Pinpoint the cell where the given text exists, returning its [x, y] midpoint coordinate. 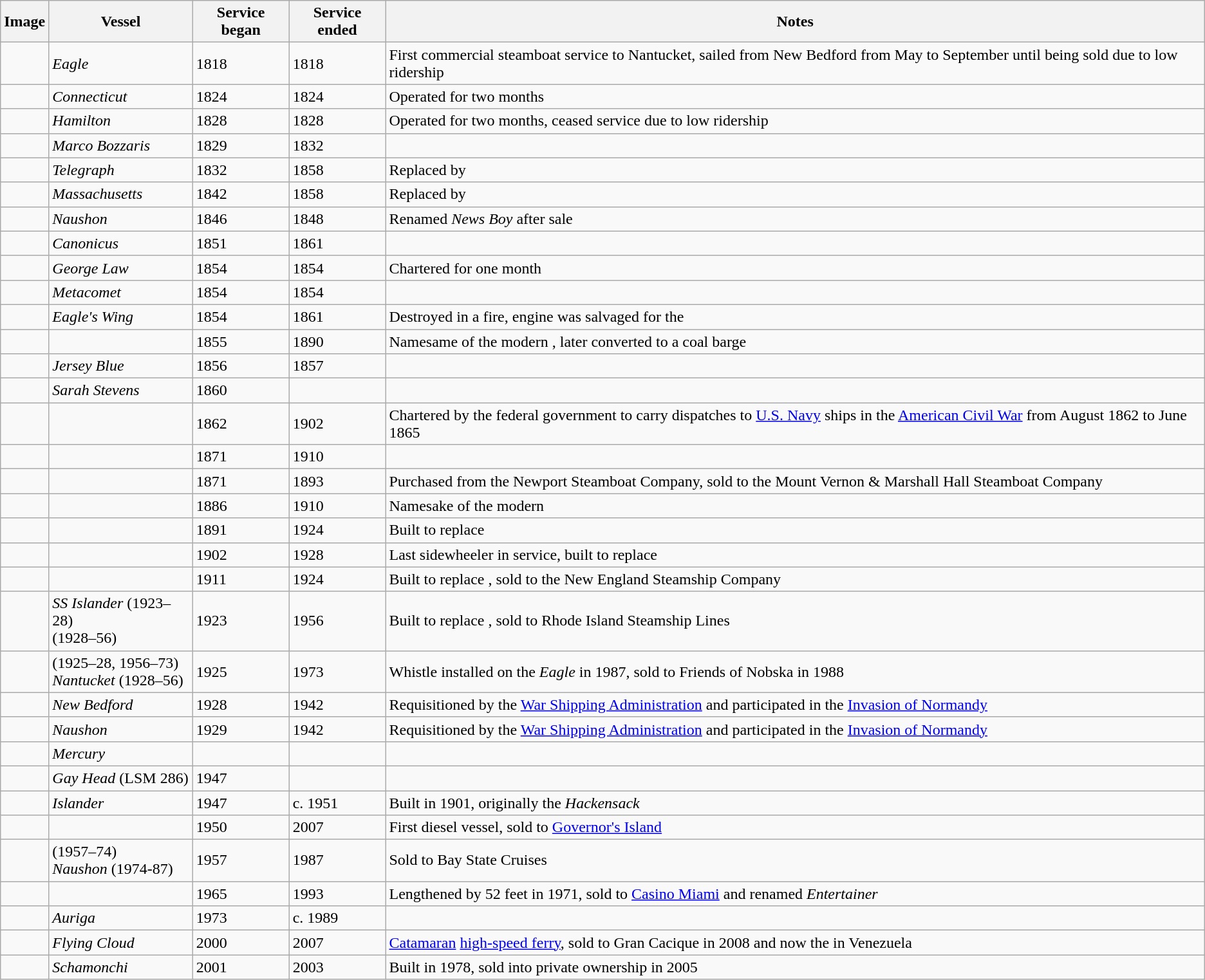
(1957–74)Naushon (1974-87) [121, 861]
1829 [241, 145]
Chartered by the federal government to carry dispatches to U.S. Navy ships in the American Civil War from August 1862 to June 1865 [795, 423]
2001 [241, 967]
Sold to Bay State Cruises [795, 861]
1929 [241, 729]
1848 [337, 219]
1891 [241, 530]
Marco Bozzaris [121, 145]
Image [24, 22]
2003 [337, 967]
1965 [241, 894]
1890 [337, 342]
Namesake of the modern [795, 506]
Operated for two months, ceased service due to low ridership [795, 121]
Operated for two months [795, 97]
Namesame of the modern , later converted to a coal barge [795, 342]
SS Islander (1923–28) (1928–56) [121, 621]
1856 [241, 366]
Massachusetts [121, 194]
Metacomet [121, 292]
1846 [241, 219]
2000 [241, 943]
Built in 1978, sold into private ownership in 2005 [795, 967]
1923 [241, 621]
Built to replace [795, 530]
Service ended [337, 22]
1956 [337, 621]
1993 [337, 894]
Service began [241, 22]
Notes [795, 22]
Eagle [121, 63]
Destroyed in a fire, engine was salvaged for the [795, 317]
1862 [241, 423]
Gay Head (LSM 286) [121, 778]
1925 [241, 672]
Sarah Stevens [121, 391]
1911 [241, 579]
1842 [241, 194]
Eagle's Wing [121, 317]
1950 [241, 827]
Canonicus [121, 243]
Renamed News Boy after sale [795, 219]
Purchased from the Newport Steamboat Company, sold to the Mount Vernon & Marshall Hall Steamboat Company [795, 481]
Auriga [121, 918]
1857 [337, 366]
Built to replace , sold to Rhode Island Steamship Lines [795, 621]
1855 [241, 342]
George Law [121, 268]
Islander [121, 802]
1893 [337, 481]
Hamilton [121, 121]
Whistle installed on the Eagle in 1987, sold to Friends of Nobska in 1988 [795, 672]
Vessel [121, 22]
1987 [337, 861]
Flying Cloud [121, 943]
1957 [241, 861]
Telegraph [121, 170]
First diesel vessel, sold to Governor's Island [795, 827]
Chartered for one month [795, 268]
Mercury [121, 753]
Built to replace , sold to the New England Steamship Company [795, 579]
c. 1951 [337, 802]
Built in 1901, originally the Hackensack [795, 802]
Jersey Blue [121, 366]
New Bedford [121, 705]
Last sidewheeler in service, built to replace [795, 555]
1851 [241, 243]
Connecticut [121, 97]
c. 1989 [337, 918]
Lengthened by 52 feet in 1971, sold to Casino Miami and renamed Entertainer [795, 894]
Schamonchi [121, 967]
1886 [241, 506]
1860 [241, 391]
Catamaran high-speed ferry, sold to Gran Cacique in 2008 and now the in Venezuela [795, 943]
(1925–28, 1956–73)Nantucket (1928–56) [121, 672]
First commercial steamboat service to Nantucket, sailed from New Bedford from May to September until being sold due to low ridership [795, 63]
